Locate the cell with the specified text and output its [x, y] center coordinate. 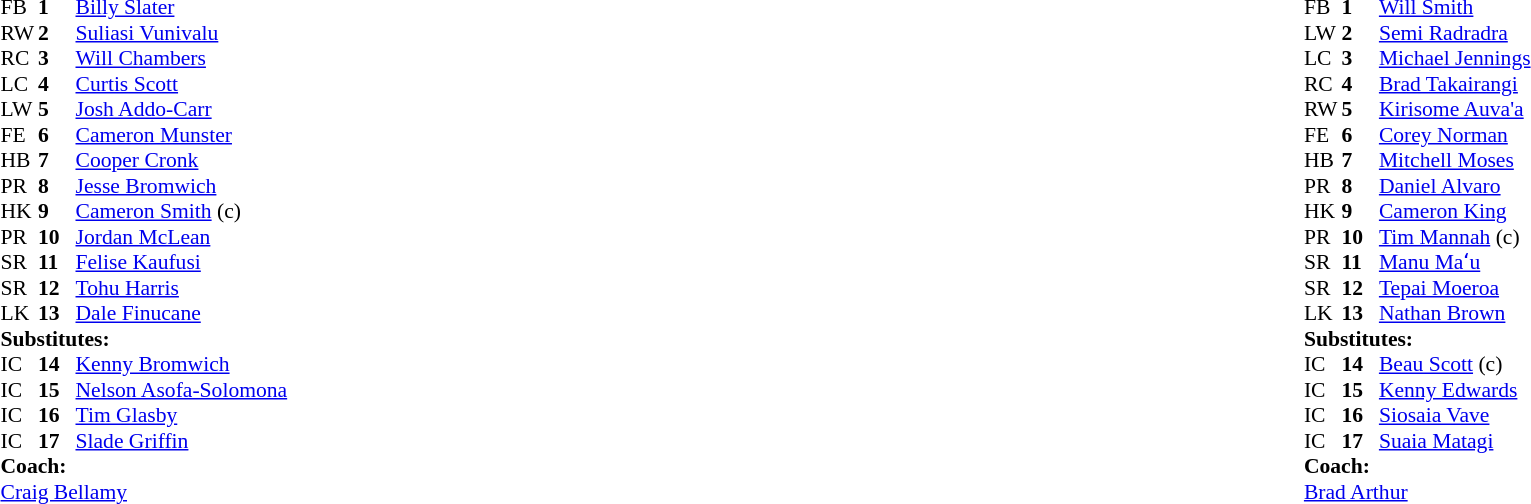
Brad Takairangi [1455, 84]
Kirisome Auva'a [1455, 109]
Josh Addo-Carr [182, 109]
Kenny Edwards [1455, 390]
Slade Griffin [182, 441]
Mitchell Moses [1455, 161]
Tohu Harris [182, 288]
Will Chambers [182, 59]
Michael Jennings [1455, 59]
Cameron Munster [182, 135]
Daniel Alvaro [1455, 186]
Tim Mannah (c) [1455, 237]
Cooper Cronk [182, 161]
Manu Maʻu [1455, 263]
Jesse Bromwich [182, 186]
Cameron Smith (c) [182, 211]
Tim Glasby [182, 415]
Beau Scott (c) [1455, 365]
Kenny Bromwich [182, 365]
Jordan McLean [182, 237]
Suaia Matagi [1455, 441]
Semi Radradra [1455, 33]
Suliasi Vunivalu [182, 33]
Cameron King [1455, 211]
Siosaia Vave [1455, 415]
Tepai Moeroa [1455, 288]
Curtis Scott [182, 84]
Dale Finucane [182, 313]
Nathan Brown [1455, 313]
Nelson Asofa-Solomona [182, 390]
Felise Kaufusi [182, 263]
Corey Norman [1455, 135]
